Locate the cell with the specified text and output its (X, Y) center coordinate. 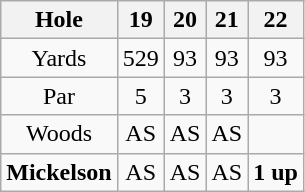
19 (140, 20)
Hole (59, 20)
Woods (59, 134)
1 up (276, 172)
Par (59, 96)
21 (227, 20)
529 (140, 58)
20 (185, 20)
5 (140, 96)
Mickelson (59, 172)
22 (276, 20)
Yards (59, 58)
